Locate the cell with the specified text and output its [X, Y] center coordinate. 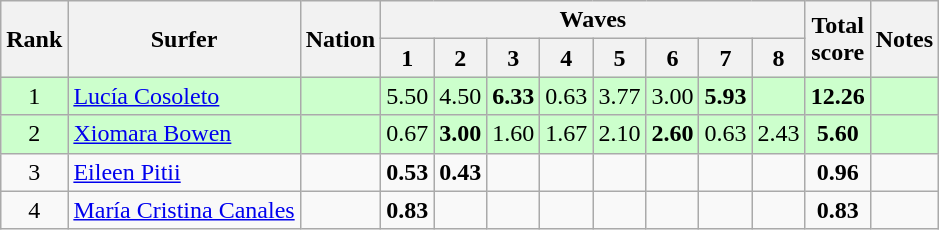
6.33 [514, 96]
Nation [340, 39]
0.43 [460, 172]
Eileen Pitii [184, 172]
2.60 [672, 134]
Surfer [184, 39]
0.53 [408, 172]
4.50 [460, 96]
12.26 [838, 96]
Xiomara Bowen [184, 134]
0.96 [838, 172]
5.60 [838, 134]
1.67 [566, 134]
1.60 [514, 134]
Totalscore [838, 39]
5.93 [726, 96]
María Cristina Canales [184, 210]
2.43 [778, 134]
5.50 [408, 96]
5 [620, 58]
Waves [593, 20]
2.10 [620, 134]
8 [778, 58]
0.67 [408, 134]
Lucía Cosoleto [184, 96]
7 [726, 58]
Notes [904, 39]
Rank [34, 39]
6 [672, 58]
3.77 [620, 96]
